Extract the (X, Y) coordinate from the center of the cell holding the provided text.  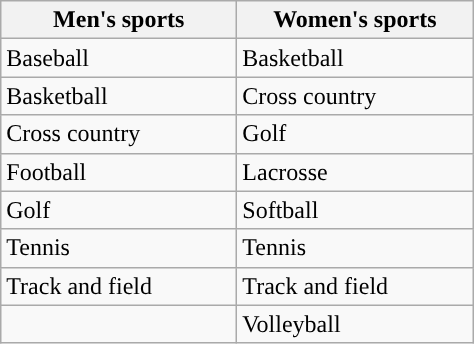
Volleyball (355, 324)
Football (119, 172)
Softball (355, 210)
Baseball (119, 58)
Lacrosse (355, 172)
Women's sports (355, 20)
Men's sports (119, 20)
